Pinpoint the cell where the given text exists, returning its (x, y) midpoint coordinate. 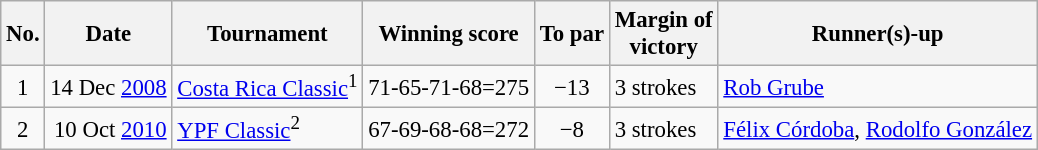
71-65-71-68=275 (449, 87)
Runner(s)-up (878, 34)
Costa Rica Classic1 (268, 87)
14 Dec 2008 (108, 87)
Date (108, 34)
No. (23, 34)
1 (23, 87)
2 (23, 129)
10 Oct 2010 (108, 129)
Rob Grube (878, 87)
Tournament (268, 34)
−8 (572, 129)
To par (572, 34)
Margin ofvictory (664, 34)
YPF Classic2 (268, 129)
67-69-68-68=272 (449, 129)
Félix Córdoba, Rodolfo González (878, 129)
Winning score (449, 34)
−13 (572, 87)
